Return (X, Y) of the center of cell containing provided text 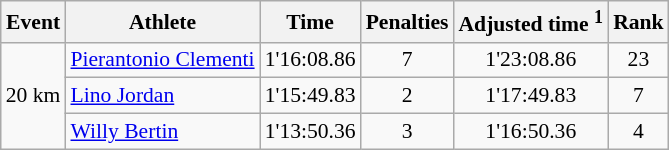
Pierantonio Clementi (162, 60)
20 km (34, 96)
23 (638, 60)
Willy Bertin (162, 132)
1'16:50.36 (530, 132)
1'16:08.86 (310, 60)
3 (408, 132)
Penalties (408, 22)
Event (34, 22)
Adjusted time 1 (530, 22)
1'13:50.36 (310, 132)
Lino Jordan (162, 96)
1'17:49.83 (530, 96)
Rank (638, 22)
2 (408, 96)
1'23:08.86 (530, 60)
Athlete (162, 22)
Time (310, 22)
4 (638, 132)
1'15:49.83 (310, 96)
